Scan for the cell matching the given text and deliver its [X, Y] coordinate at center. 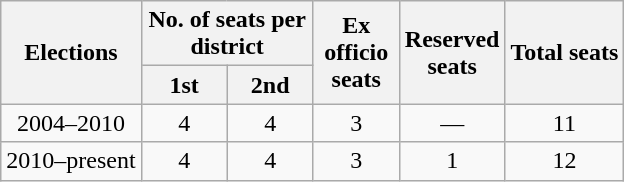
1 [452, 161]
Total seats [564, 52]
2nd [270, 85]
11 [564, 123]
— [452, 123]
1st [184, 85]
No. of seats per district [227, 34]
2004–2010 [71, 123]
Reserved seats [452, 52]
Elections [71, 52]
2010–present [71, 161]
12 [564, 161]
Ex officio seats [356, 52]
